Capture the cell that displays the provided text and extract its [x, y] central coordinate. 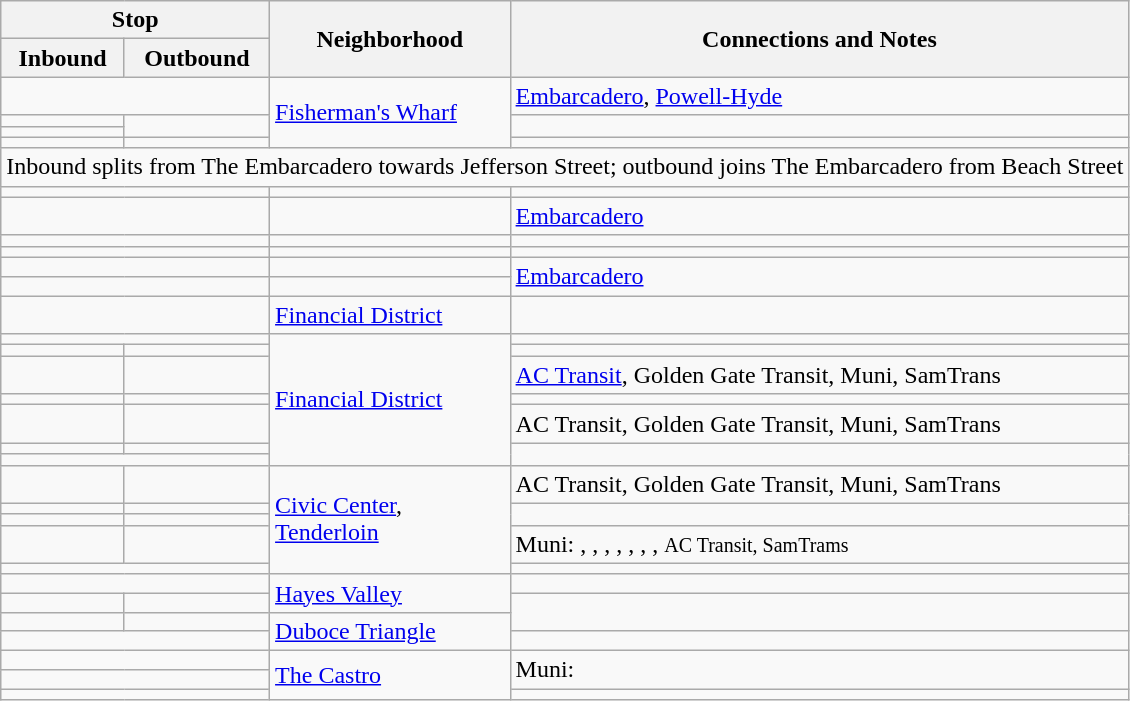
The Castro [390, 674]
Outbound [196, 58]
Hayes Valley [390, 593]
Fisherman's Wharf [390, 112]
Stop [136, 20]
Inbound splits from The Embarcadero towards Jefferson Street; outbound joins The Embarcadero from Beach Street [565, 167]
Connections and Notes [820, 39]
Muni: [820, 669]
Embarcadero, Powell-Hyde [820, 96]
Muni: , , , , , , , AC Transit, SamTrams [820, 544]
Civic Center,Tenderloin [390, 520]
Inbound [63, 58]
Duboce Triangle [390, 631]
Neighborhood [390, 39]
